Find where the given text appears and provide that cell's center as [X, Y] coordinate. 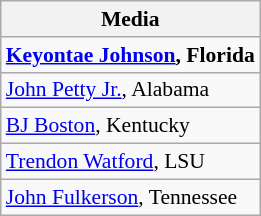
Media [130, 19]
John Petty Jr., Alabama [130, 90]
BJ Boston, Kentucky [130, 126]
Trendon Watford, LSU [130, 162]
Keyontae Johnson, Florida [130, 55]
John Fulkerson, Tennessee [130, 197]
